Identify which cell holds the provided text, then report its (X, Y) central coordinate. 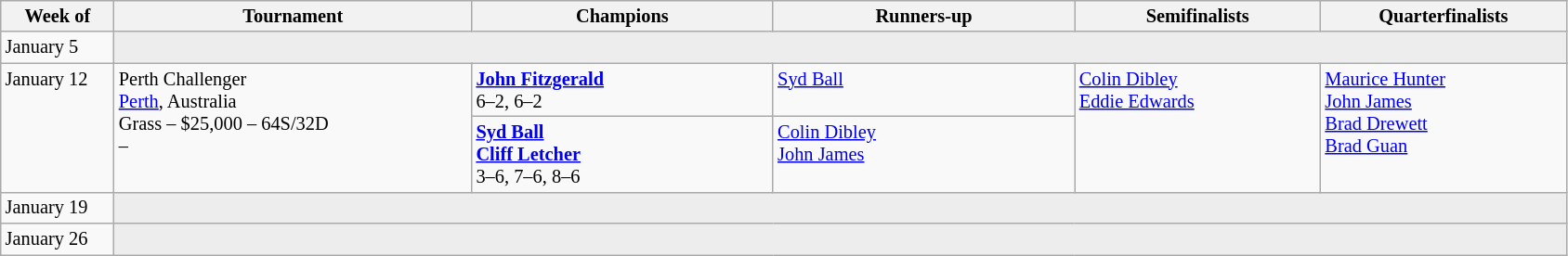
Quarterfinalists (1444, 16)
John Fitzgerald 6–2, 6–2 (622, 90)
Runners-up (923, 16)
Perth ChallengerPerth, AustraliaGrass – $25,000 – 64S/32D – (294, 128)
January 19 (58, 208)
Week of (58, 16)
Champions (622, 16)
January 12 (58, 128)
Colin Dibley Eddie Edwards (1198, 128)
January 5 (58, 47)
Maurice Hunter John James Brad Drewett Brad Guan (1444, 128)
January 26 (58, 239)
Semifinalists (1198, 16)
Tournament (294, 16)
Syd Ball Cliff Letcher3–6, 7–6, 8–6 (622, 154)
Colin Dibley John James (923, 154)
Syd Ball (923, 90)
